Provide the (X, Y) coordinate of the cell's center where the given text is located.  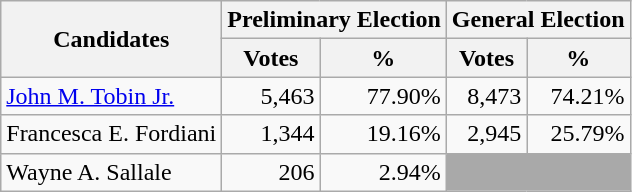
2.94% (383, 172)
206 (271, 172)
Francesca E. Fordiani (112, 134)
Candidates (112, 39)
74.21% (578, 96)
Preliminary Election (334, 20)
8,473 (486, 96)
25.79% (578, 134)
2,945 (486, 134)
John M. Tobin Jr. (112, 96)
Wayne A. Sallale (112, 172)
General Election (538, 20)
77.90% (383, 96)
5,463 (271, 96)
19.16% (383, 134)
1,344 (271, 134)
